Determine the [X, Y] coordinate at the center of the cell enclosing the given text.  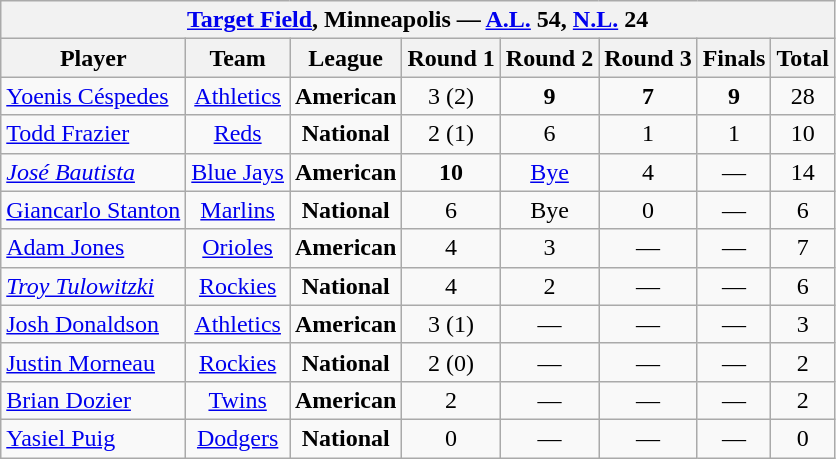
Justin Morneau [94, 362]
Troy Tulowitzki [94, 286]
Round 1 [451, 58]
Yoenis Céspedes [94, 96]
Target Field, Minneapolis — A.L. 54, N.L. 24 [418, 20]
Reds [238, 134]
Orioles [238, 248]
Round 3 [648, 58]
League [346, 58]
3 (1) [451, 324]
Josh Donaldson [94, 324]
Total [803, 58]
Giancarlo Stanton [94, 210]
Todd Frazier [94, 134]
2 (1) [451, 134]
Brian Dozier [94, 400]
Marlins [238, 210]
14 [803, 172]
3 (2) [451, 96]
Player [94, 58]
Team [238, 58]
2 (0) [451, 362]
28 [803, 96]
Yasiel Puig [94, 438]
Blue Jays [238, 172]
Round 2 [549, 58]
Finals [734, 58]
Twins [238, 400]
Adam Jones [94, 248]
Dodgers [238, 438]
José Bautista [94, 172]
